Scan for the cell matching the given text and deliver its (x, y) coordinate at center. 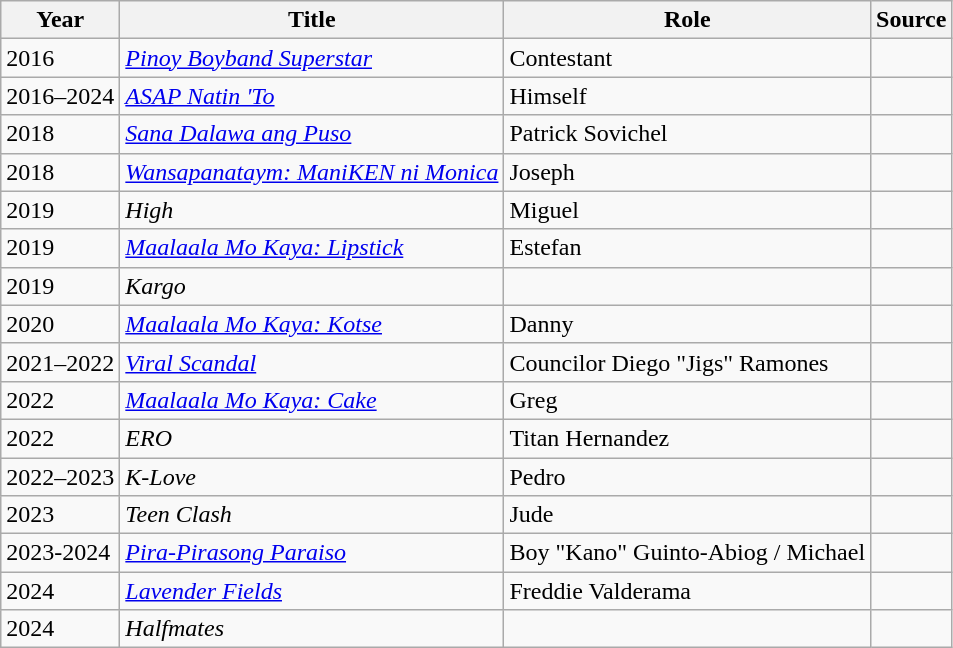
Greg (688, 400)
K-Love (312, 477)
Pira-Pirasong Paraiso (312, 553)
2023-2024 (60, 553)
Year (60, 20)
Danny (688, 324)
Joseph (688, 172)
Pinoy Boyband Superstar (312, 58)
Teen Clash (312, 515)
Pedro (688, 477)
Role (688, 20)
Sana Dalawa ang Puso (312, 134)
Miguel (688, 210)
Lavender Fields (312, 591)
Maalaala Mo Kaya: Lipstick (312, 248)
High (312, 210)
ASAP Natin 'To (312, 96)
2020 (60, 324)
Maalaala Mo Kaya: Kotse (312, 324)
Title (312, 20)
Jude (688, 515)
2021–2022 (60, 362)
Halfmates (312, 629)
Titan Hernandez (688, 438)
2023 (60, 515)
Source (912, 20)
2016 (60, 58)
2016–2024 (60, 96)
Boy "Kano" Guinto-Abiog / Michael (688, 553)
Kargo (312, 286)
Contestant (688, 58)
Himself (688, 96)
Wansapanataym: ManiKEN ni Monica (312, 172)
Patrick Sovichel (688, 134)
Estefan (688, 248)
Freddie Valderama (688, 591)
Maalaala Mo Kaya: Cake (312, 400)
Viral Scandal (312, 362)
2022–2023 (60, 477)
ERO (312, 438)
Councilor Diego "Jigs" Ramones (688, 362)
